Identify which cell holds the provided text, then report its [x, y] central coordinate. 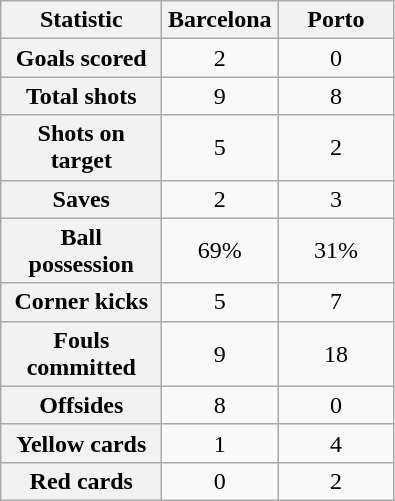
Saves [82, 199]
Red cards [82, 481]
69% [220, 250]
7 [336, 302]
18 [336, 354]
Fouls committed [82, 354]
Total shots [82, 96]
Yellow cards [82, 443]
Offsides [82, 405]
Ball possession [82, 250]
Barcelona [220, 20]
Porto [336, 20]
4 [336, 443]
Statistic [82, 20]
31% [336, 250]
Shots on target [82, 148]
1 [220, 443]
Corner kicks [82, 302]
3 [336, 199]
Goals scored [82, 58]
